Extract the (x, y) coordinate from the center of the cell holding the provided text.  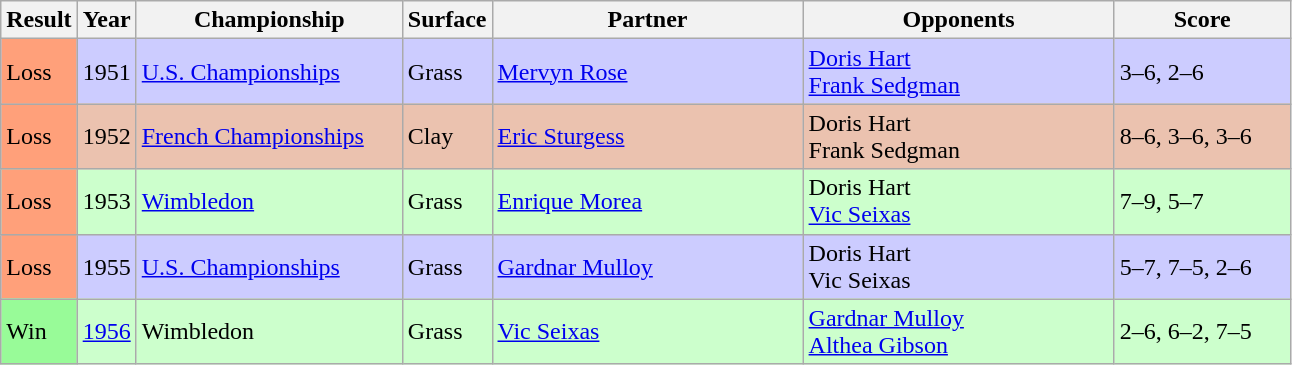
Partner (648, 20)
1956 (106, 332)
Mervyn Rose (648, 72)
2–6, 6–2, 7–5 (1202, 332)
1952 (106, 136)
Championship (269, 20)
1951 (106, 72)
Clay (447, 136)
1955 (106, 266)
Opponents (958, 20)
Result (39, 20)
5–7, 7–5, 2–6 (1202, 266)
Enrique Morea (648, 202)
8–6, 3–6, 3–6 (1202, 136)
Win (39, 332)
3–6, 2–6 (1202, 72)
7–9, 5–7 (1202, 202)
Surface (447, 20)
Vic Seixas (648, 332)
French Championships (269, 136)
Year (106, 20)
Eric Sturgess (648, 136)
1953 (106, 202)
Gardnar Mulloy Althea Gibson (958, 332)
Score (1202, 20)
Gardnar Mulloy (648, 266)
